Pinpoint the cell where the given text exists, returning its [X, Y] midpoint coordinate. 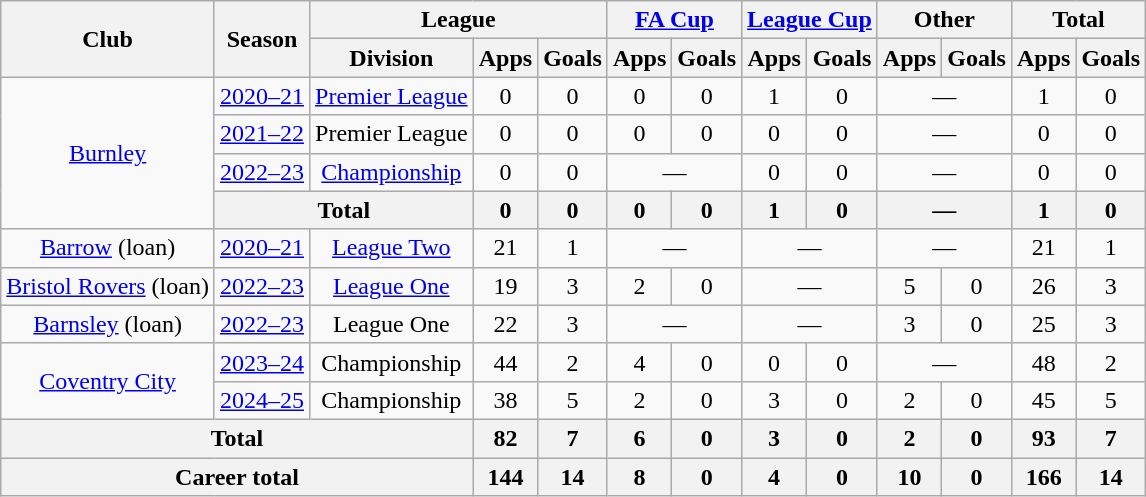
Other [944, 20]
6 [639, 438]
Division [392, 58]
10 [909, 477]
44 [505, 362]
Barrow (loan) [108, 248]
2023–24 [262, 362]
2021–22 [262, 134]
Club [108, 39]
26 [1043, 286]
Season [262, 39]
144 [505, 477]
Bristol Rovers (loan) [108, 286]
League [459, 20]
82 [505, 438]
93 [1043, 438]
Burnley [108, 153]
45 [1043, 400]
48 [1043, 362]
Coventry City [108, 381]
25 [1043, 324]
Barnsley (loan) [108, 324]
FA Cup [674, 20]
2024–25 [262, 400]
19 [505, 286]
League Two [392, 248]
Career total [237, 477]
166 [1043, 477]
League Cup [810, 20]
22 [505, 324]
8 [639, 477]
38 [505, 400]
